Detect which cell encompasses the target text, then output its [x, y] center coordinate. 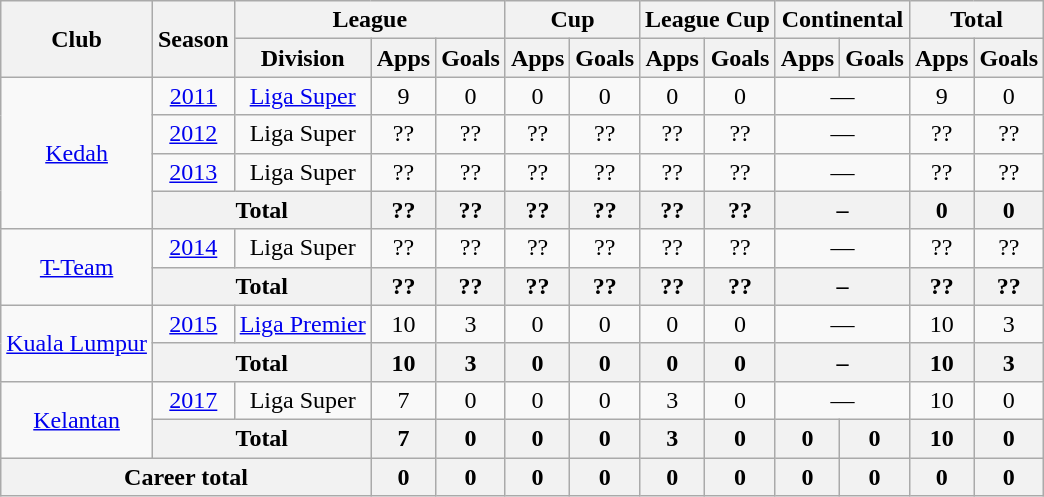
Continental [842, 20]
2012 [193, 134]
2015 [193, 324]
Cup [572, 20]
2017 [193, 400]
2013 [193, 172]
Club [77, 39]
T-Team [77, 267]
Division [302, 58]
Season [193, 39]
Kuala Lumpur [77, 343]
Kedah [77, 153]
Liga Premier [302, 324]
Career total [186, 477]
Kelantan [77, 419]
League Cup [708, 20]
League [370, 20]
2011 [193, 96]
2014 [193, 248]
